Identify which cell holds the provided text, then report its [x, y] central coordinate. 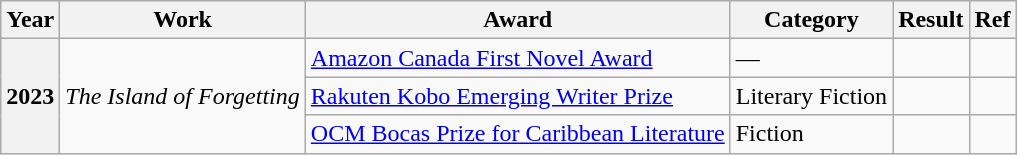
Amazon Canada First Novel Award [518, 58]
OCM Bocas Prize for Caribbean Literature [518, 134]
— [811, 58]
Ref [992, 20]
Fiction [811, 134]
Year [30, 20]
Result [931, 20]
Category [811, 20]
The Island of Forgetting [183, 96]
Award [518, 20]
Literary Fiction [811, 96]
Rakuten Kobo Emerging Writer Prize [518, 96]
Work [183, 20]
2023 [30, 96]
